Extract the [X, Y] coordinate from the center of the cell holding the provided text.  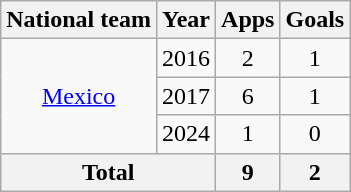
Apps [248, 20]
0 [315, 134]
Goals [315, 20]
2024 [186, 134]
Year [186, 20]
2017 [186, 96]
National team [79, 20]
Mexico [79, 96]
9 [248, 172]
Total [108, 172]
2016 [186, 58]
6 [248, 96]
